Scan for the cell matching the given text and deliver its (x, y) coordinate at center. 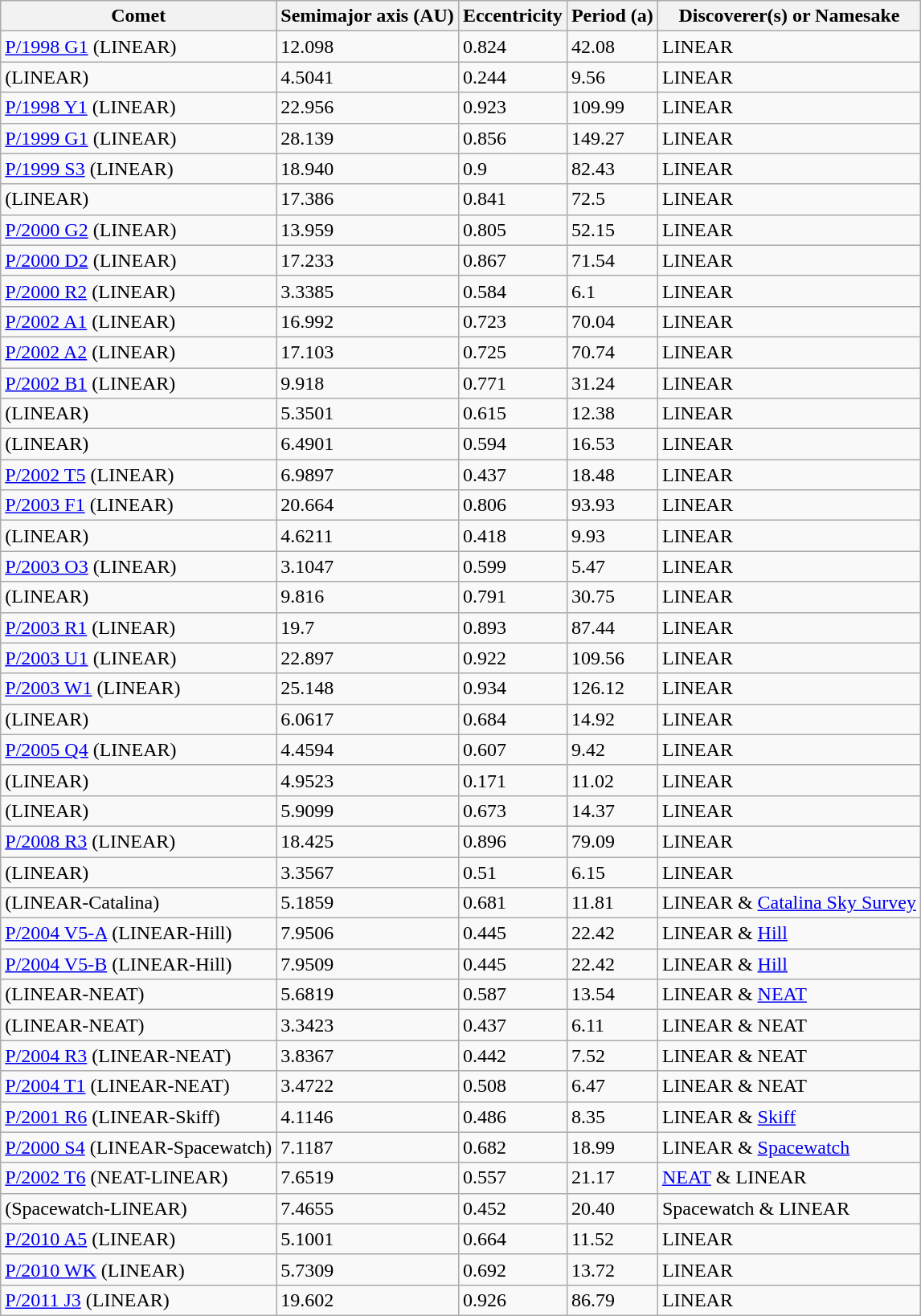
P/2000 G2 (LINEAR) (138, 230)
P/2003 U1 (LINEAR) (138, 658)
Discoverer(s) or Namesake (789, 16)
0.244 (513, 77)
87.44 (612, 627)
70.04 (612, 321)
14.92 (612, 719)
P/2000 R2 (LINEAR) (138, 291)
18.48 (612, 475)
19.602 (368, 1300)
P/2000 S4 (LINEAR-Spacewatch) (138, 1147)
149.27 (612, 138)
P/2004 R3 (LINEAR-NEAT) (138, 1056)
20.40 (612, 1208)
79.09 (612, 841)
3.8367 (368, 1056)
0.607 (513, 750)
7.9506 (368, 934)
12.38 (612, 414)
P/1998 Y1 (LINEAR) (138, 108)
LINEAR & Spacewatch (789, 1147)
9.918 (368, 383)
82.43 (612, 169)
0.824 (513, 47)
13.54 (612, 995)
7.9509 (368, 964)
6.4901 (368, 444)
6.47 (612, 1086)
0.806 (513, 505)
LINEAR & Catalina Sky Survey (789, 903)
4.4594 (368, 750)
13.959 (368, 230)
LINEAR & Skiff (789, 1117)
0.771 (513, 383)
0.867 (513, 260)
5.9099 (368, 811)
6.1 (612, 291)
17.103 (368, 352)
21.17 (612, 1178)
5.3501 (368, 414)
7.6519 (368, 1178)
0.926 (513, 1300)
0.486 (513, 1117)
3.4722 (368, 1086)
0.896 (513, 841)
P/2002 T6 (NEAT-LINEAR) (138, 1178)
P/2011 J3 (LINEAR) (138, 1300)
0.682 (513, 1147)
P/2004 T1 (LINEAR-NEAT) (138, 1086)
P/2000 D2 (LINEAR) (138, 260)
126.12 (612, 689)
6.9897 (368, 475)
0.681 (513, 903)
7.1187 (368, 1147)
Comet (138, 16)
13.72 (612, 1269)
P/2008 R3 (LINEAR) (138, 841)
0.442 (513, 1056)
4.1146 (368, 1117)
P/1998 G1 (LINEAR) (138, 47)
P/1999 G1 (LINEAR) (138, 138)
86.79 (612, 1300)
0.615 (513, 414)
109.56 (612, 658)
0.599 (513, 566)
0.791 (513, 597)
52.15 (612, 230)
Spacewatch & LINEAR (789, 1208)
Period (a) (612, 16)
P/2002 A2 (LINEAR) (138, 352)
25.148 (368, 689)
0.934 (513, 689)
0.856 (513, 138)
0.893 (513, 627)
0.922 (513, 658)
P/2002 A1 (LINEAR) (138, 321)
9.816 (368, 597)
6.11 (612, 1025)
P/2002 B1 (LINEAR) (138, 383)
Eccentricity (513, 16)
18.940 (368, 169)
0.452 (513, 1208)
19.7 (368, 627)
8.35 (612, 1117)
P/2003 O3 (LINEAR) (138, 566)
P/2001 R6 (LINEAR-Skiff) (138, 1117)
P/2002 T5 (LINEAR) (138, 475)
3.3567 (368, 872)
0.508 (513, 1086)
Semimajor axis (AU) (368, 16)
17.233 (368, 260)
16.992 (368, 321)
0.664 (513, 1239)
42.08 (612, 47)
12.098 (368, 47)
0.841 (513, 199)
11.52 (612, 1239)
NEAT & LINEAR (789, 1178)
0.418 (513, 536)
5.1859 (368, 903)
0.51 (513, 872)
7.4655 (368, 1208)
0.587 (513, 995)
0.725 (513, 352)
93.93 (612, 505)
16.53 (612, 444)
0.805 (513, 230)
0.723 (513, 321)
20.664 (368, 505)
17.386 (368, 199)
5.1001 (368, 1239)
0.171 (513, 780)
22.897 (368, 658)
P/2004 V5-A (LINEAR-Hill) (138, 934)
3.3385 (368, 291)
P/2003 R1 (LINEAR) (138, 627)
(Spacewatch-LINEAR) (138, 1208)
P/2003 W1 (LINEAR) (138, 689)
5.47 (612, 566)
30.75 (612, 597)
P/2003 F1 (LINEAR) (138, 505)
109.99 (612, 108)
18.425 (368, 841)
31.24 (612, 383)
0.673 (513, 811)
9.93 (612, 536)
71.54 (612, 260)
0.9 (513, 169)
P/1999 S3 (LINEAR) (138, 169)
0.684 (513, 719)
0.557 (513, 1178)
7.52 (612, 1056)
14.37 (612, 811)
0.923 (513, 108)
11.02 (612, 780)
4.9523 (368, 780)
18.99 (612, 1147)
22.956 (368, 108)
4.5041 (368, 77)
6.15 (612, 872)
70.74 (612, 352)
28.139 (368, 138)
6.0617 (368, 719)
3.1047 (368, 566)
5.6819 (368, 995)
9.42 (612, 750)
0.594 (513, 444)
P/2004 V5-B (LINEAR-Hill) (138, 964)
11.81 (612, 903)
P/2010 A5 (LINEAR) (138, 1239)
9.56 (612, 77)
(LINEAR-Catalina) (138, 903)
72.5 (612, 199)
4.6211 (368, 536)
0.692 (513, 1269)
5.7309 (368, 1269)
0.584 (513, 291)
P/2005 Q4 (LINEAR) (138, 750)
3.3423 (368, 1025)
P/2010 WK (LINEAR) (138, 1269)
